Find where the given text appears and provide that cell's center as (X, Y) coordinate. 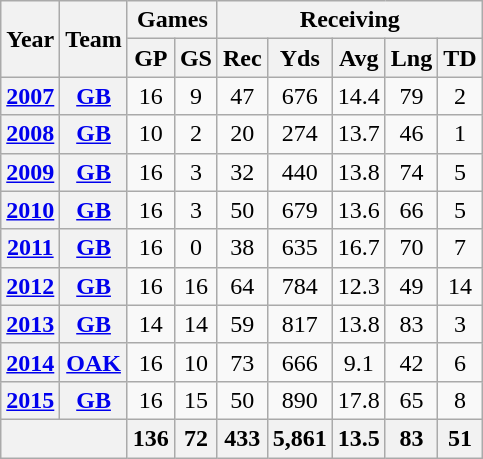
9.1 (358, 362)
2008 (30, 134)
440 (300, 172)
666 (300, 362)
Receiving (350, 20)
32 (242, 172)
433 (242, 438)
13.7 (358, 134)
Yds (300, 58)
79 (411, 96)
20 (242, 134)
274 (300, 134)
635 (300, 248)
Avg (358, 58)
676 (300, 96)
73 (242, 362)
66 (411, 210)
5,861 (300, 438)
72 (196, 438)
GP (150, 58)
136 (150, 438)
Lng (411, 58)
15 (196, 400)
784 (300, 286)
14.4 (358, 96)
49 (411, 286)
17.8 (358, 400)
2015 (30, 400)
13.6 (358, 210)
70 (411, 248)
2010 (30, 210)
2013 (30, 324)
64 (242, 286)
42 (411, 362)
46 (411, 134)
890 (300, 400)
817 (300, 324)
2007 (30, 96)
47 (242, 96)
9 (196, 96)
GS (196, 58)
6 (460, 362)
38 (242, 248)
0 (196, 248)
TD (460, 58)
OAK (94, 362)
1 (460, 134)
Team (94, 39)
74 (411, 172)
Year (30, 39)
12.3 (358, 286)
2011 (30, 248)
16.7 (358, 248)
Rec (242, 58)
Games (172, 20)
2014 (30, 362)
8 (460, 400)
13.5 (358, 438)
2009 (30, 172)
59 (242, 324)
51 (460, 438)
7 (460, 248)
2012 (30, 286)
65 (411, 400)
679 (300, 210)
